Pinpoint the cell where the given text exists, returning its (x, y) midpoint coordinate. 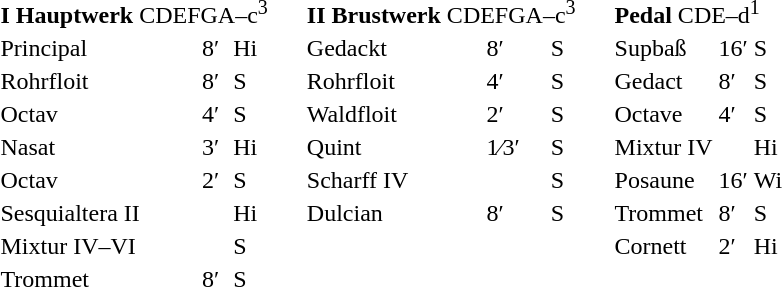
Dulcian (394, 213)
Waldfloit (394, 114)
Gedackt (394, 48)
Octave (664, 114)
Scharff IV (394, 180)
Posaune (664, 180)
Rohrfloit (394, 81)
Trommet (664, 213)
1⁄3′ (516, 147)
Quint (394, 147)
3′ (214, 147)
Mixtur IV (664, 147)
Cornett (664, 246)
Supbaß (664, 48)
Gedact (664, 81)
